Output the (X, Y) coordinate of the center of the cell containing the given text.  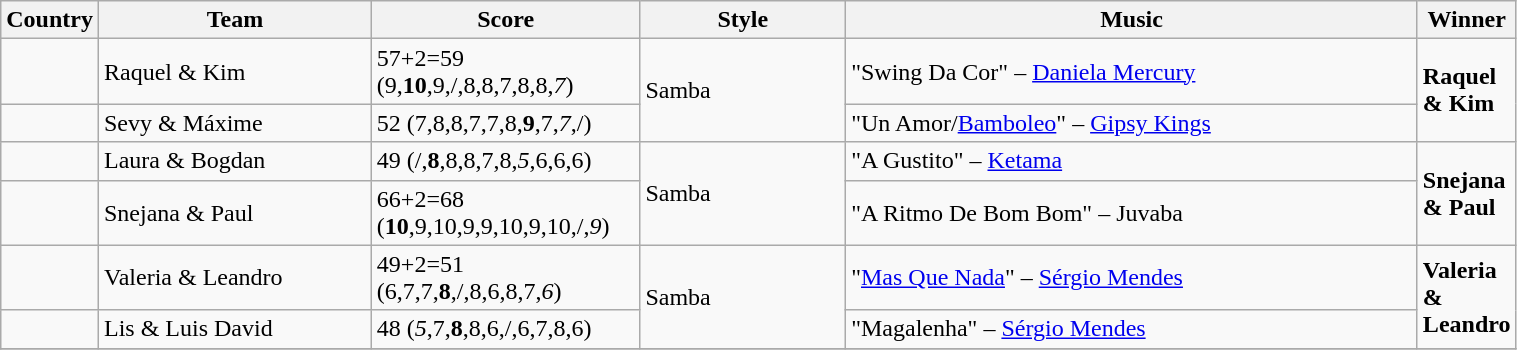
Sevy & Máxime (234, 123)
"A Ritmo De Bom Bom" – Juvaba (1132, 212)
Country (50, 20)
49 (/,8,8,8,7,8,5,6,6,6) (506, 161)
Team (234, 20)
48 (5,7,8,8,6,/,6,7,8,6) (506, 329)
"A Gustito" – Ketama (1132, 161)
"Magalenha" – Sérgio Mendes (1132, 329)
Winner (1466, 20)
52 (7,8,8,7,7,8,9,7,7,/) (506, 123)
"Mas Que Nada" – Sérgio Mendes (1132, 278)
49+2=51 (6,7,7,8,/,8,6,8,7,6) (506, 278)
Score (506, 20)
57+2=59 (9,10,9,/,8,8,7,8,8,7) (506, 72)
"Swing Da Cor" – Daniela Mercury (1132, 72)
66+2=68 (10,9,10,9,9,10,9,10,/,9) (506, 212)
Style (743, 20)
Laura & Bogdan (234, 161)
Lis & Luis David (234, 329)
"Un Amor/Bamboleo" – Gipsy Kings (1132, 123)
Music (1132, 20)
